Scan for the cell matching the given text and deliver its [x, y] coordinate at center. 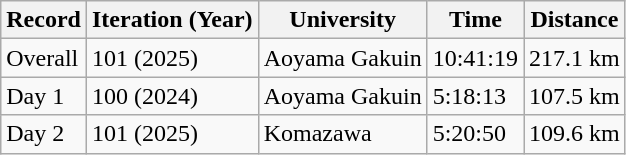
217.1 km [575, 58]
Distance [575, 20]
Day 1 [44, 96]
Day 2 [44, 134]
Iteration (Year) [172, 20]
Komazawa [342, 134]
University [342, 20]
10:41:19 [475, 58]
107.5 km [575, 96]
5:20:50 [475, 134]
Overall [44, 58]
109.6 km [575, 134]
Record [44, 20]
100 (2024) [172, 96]
5:18:13 [475, 96]
Time [475, 20]
